Locate the cell with the specified text and output its [X, Y] center coordinate. 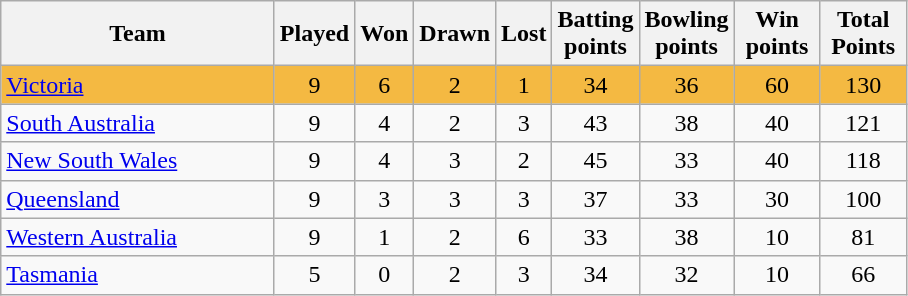
30 [777, 199]
121 [863, 123]
32 [686, 275]
Western Australia [138, 237]
Team [138, 34]
New South Wales [138, 161]
0 [384, 275]
Won [384, 34]
Drawn [455, 34]
60 [777, 85]
Lost [524, 34]
5 [314, 275]
Played [314, 34]
37 [596, 199]
45 [596, 161]
Win points [777, 34]
Total Points [863, 34]
81 [863, 237]
36 [686, 85]
Tasmania [138, 275]
43 [596, 123]
South Australia [138, 123]
66 [863, 275]
Bowling points [686, 34]
Victoria [138, 85]
Batting points [596, 34]
100 [863, 199]
Queensland [138, 199]
130 [863, 85]
118 [863, 161]
